Capture the cell that displays the provided text and extract its [x, y] central coordinate. 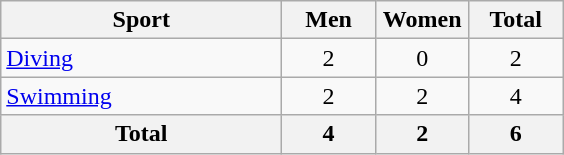
Diving [142, 58]
Sport [142, 20]
6 [516, 134]
Swimming [142, 96]
Women [422, 20]
0 [422, 58]
Men [329, 20]
